Pinpoint the cell where the given text exists, returning its (X, Y) midpoint coordinate. 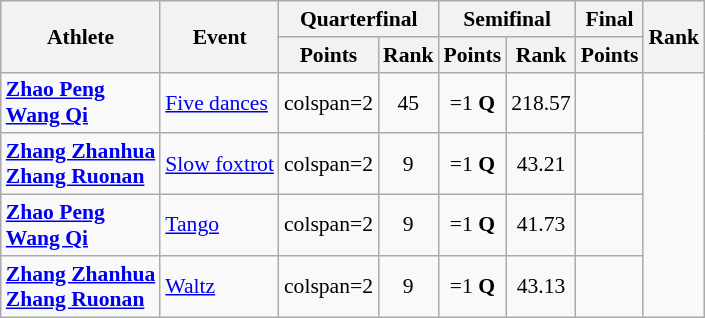
43.21 (540, 164)
Semifinal (508, 19)
Tango (220, 226)
Event (220, 36)
Athlete (81, 36)
Final (610, 19)
43.13 (540, 286)
Quarterfinal (359, 19)
218.57 (540, 102)
41.73 (540, 226)
Waltz (220, 286)
Five dances (220, 102)
Slow foxtrot (220, 164)
45 (408, 102)
